Scan for the cell matching the given text and deliver its [x, y] coordinate at center. 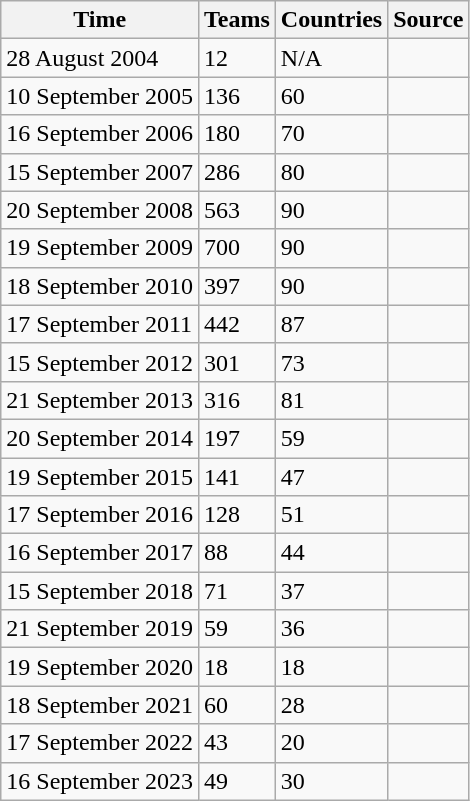
80 [331, 172]
20 September 2014 [100, 438]
87 [331, 324]
10 September 2005 [100, 96]
128 [236, 515]
301 [236, 362]
15 September 2012 [100, 362]
17 September 2022 [100, 743]
Teams [236, 20]
47 [331, 477]
17 September 2016 [100, 515]
21 September 2019 [100, 629]
73 [331, 362]
70 [331, 134]
316 [236, 400]
136 [236, 96]
141 [236, 477]
20 September 2008 [100, 210]
397 [236, 286]
43 [236, 743]
21 September 2013 [100, 400]
49 [236, 781]
18 September 2010 [100, 286]
Source [428, 20]
15 September 2018 [100, 591]
16 September 2017 [100, 553]
19 September 2015 [100, 477]
Time [100, 20]
19 September 2009 [100, 248]
16 September 2023 [100, 781]
700 [236, 248]
15 September 2007 [100, 172]
19 September 2020 [100, 667]
286 [236, 172]
51 [331, 515]
88 [236, 553]
81 [331, 400]
442 [236, 324]
44 [331, 553]
197 [236, 438]
16 September 2006 [100, 134]
71 [236, 591]
30 [331, 781]
18 September 2021 [100, 705]
37 [331, 591]
N/A [331, 58]
28 August 2004 [100, 58]
180 [236, 134]
28 [331, 705]
17 September 2011 [100, 324]
12 [236, 58]
20 [331, 743]
563 [236, 210]
Countries [331, 20]
36 [331, 629]
